Scan for the cell matching the given text and deliver its (x, y) coordinate at center. 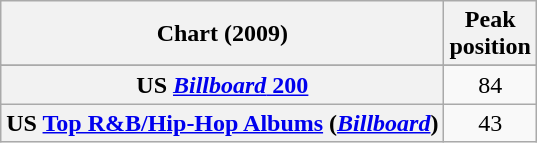
US Billboard 200 (222, 85)
Chart (2009) (222, 34)
84 (490, 85)
Peak position (490, 34)
US Top R&B/Hip-Hop Albums (Billboard) (222, 123)
43 (490, 123)
